From the cell containing the given text, extract its center point as [X, Y] coordinate. 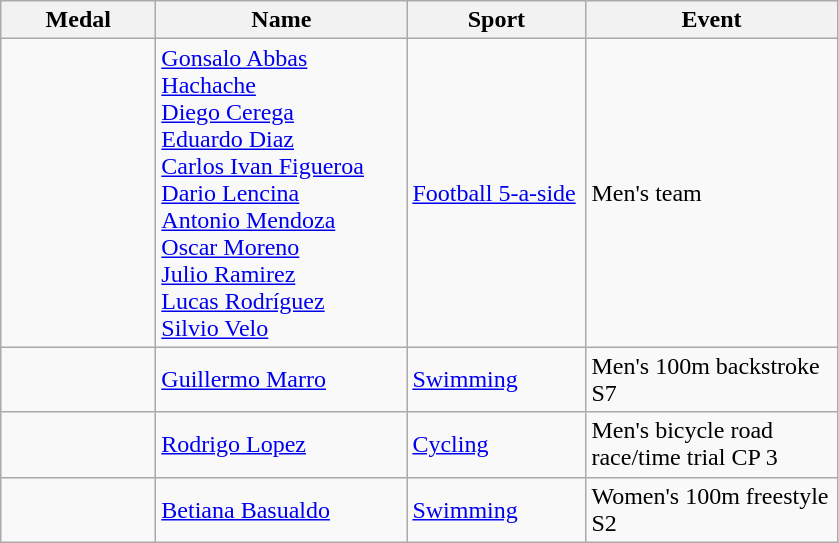
Sport [496, 20]
Betiana Basualdo [282, 510]
Men's team [712, 193]
Men's bicycle road race/time trial CP 3 [712, 444]
Event [712, 20]
Name [282, 20]
Medal [78, 20]
Guillermo Marro [282, 380]
Men's 100m backstroke S7 [712, 380]
Women's 100m freestyle S2 [712, 510]
Rodrigo Lopez [282, 444]
Cycling [496, 444]
Football 5-a-side [496, 193]
